Return the (x, y) coordinate for the center point of the cell that contains the specified text.  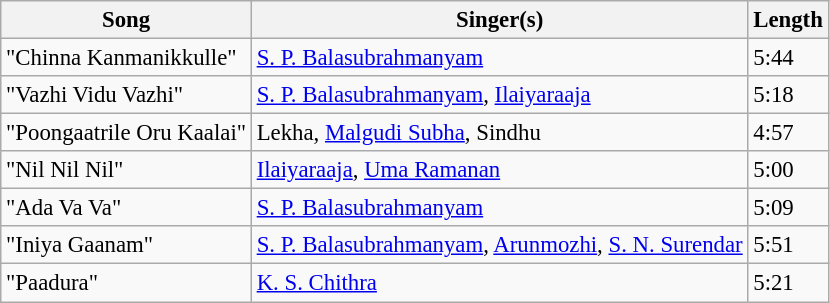
Singer(s) (500, 20)
Song (126, 20)
5:18 (788, 95)
4:57 (788, 133)
5:09 (788, 208)
S. P. Balasubrahmanyam, Arunmozhi, S. N. Surendar (500, 245)
Length (788, 20)
"Ada Va Va" (126, 208)
5:21 (788, 283)
K. S. Chithra (500, 283)
5:44 (788, 58)
"Chinna Kanmanikkulle" (126, 58)
S. P. Balasubrahmanyam, Ilaiyaraaja (500, 95)
"Nil Nil Nil" (126, 170)
"Vazhi Vidu Vazhi" (126, 95)
"Poongaatrile Oru Kaalai" (126, 133)
5:51 (788, 245)
Lekha, Malgudi Subha, Sindhu (500, 133)
5:00 (788, 170)
"Paadura" (126, 283)
Ilaiyaraaja, Uma Ramanan (500, 170)
"Iniya Gaanam" (126, 245)
